Scan for the cell matching the given text and deliver its [X, Y] coordinate at center. 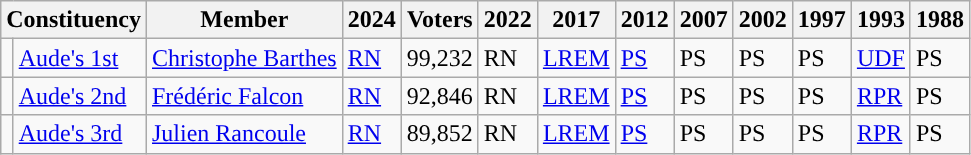
UDF [880, 58]
Aude's 2nd [80, 96]
Aude's 1st [80, 58]
99,232 [440, 58]
89,852 [440, 134]
2024 [372, 20]
92,846 [440, 96]
Julien Rancoule [244, 134]
Constituency [74, 20]
1988 [940, 20]
1993 [880, 20]
Member [244, 20]
Voters [440, 20]
Frédéric Falcon [244, 96]
1997 [822, 20]
2007 [704, 20]
2017 [576, 20]
2022 [508, 20]
Aude's 3rd [80, 134]
Christophe Barthes [244, 58]
2012 [644, 20]
2002 [762, 20]
